Extract the [x, y] coordinate from the center of the cell holding the provided text.  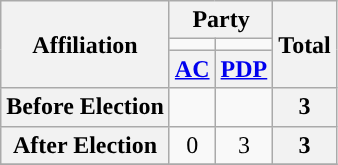
Party [220, 20]
Total [305, 44]
PDP [244, 69]
0 [192, 145]
AC [192, 69]
Before Election [86, 107]
Affiliation [86, 44]
After Election [86, 145]
